Extract the (x, y) coordinate from the center of the cell holding the provided text.  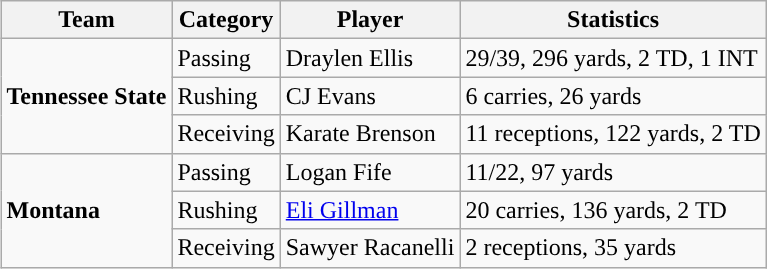
Eli Gillman (370, 210)
6 carries, 26 yards (613, 96)
Player (370, 20)
2 receptions, 35 yards (613, 248)
Draylen Ellis (370, 58)
Montana (86, 210)
29/39, 296 yards, 2 TD, 1 INT (613, 58)
Sawyer Racanelli (370, 248)
CJ Evans (370, 96)
20 carries, 136 yards, 2 TD (613, 210)
Tennessee State (86, 96)
Team (86, 20)
Category (226, 20)
11/22, 97 yards (613, 172)
Statistics (613, 20)
11 receptions, 122 yards, 2 TD (613, 134)
Logan Fife (370, 172)
Karate Brenson (370, 134)
